Search for the cell housing the specified text and yield its [x, y] center coordinate. 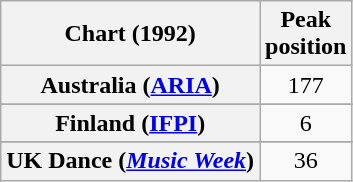
36 [306, 161]
6 [306, 123]
Australia (ARIA) [130, 85]
Chart (1992) [130, 34]
Peakposition [306, 34]
UK Dance (Music Week) [130, 161]
177 [306, 85]
Finland (IFPI) [130, 123]
